Return (x, y) of the center of cell containing provided text 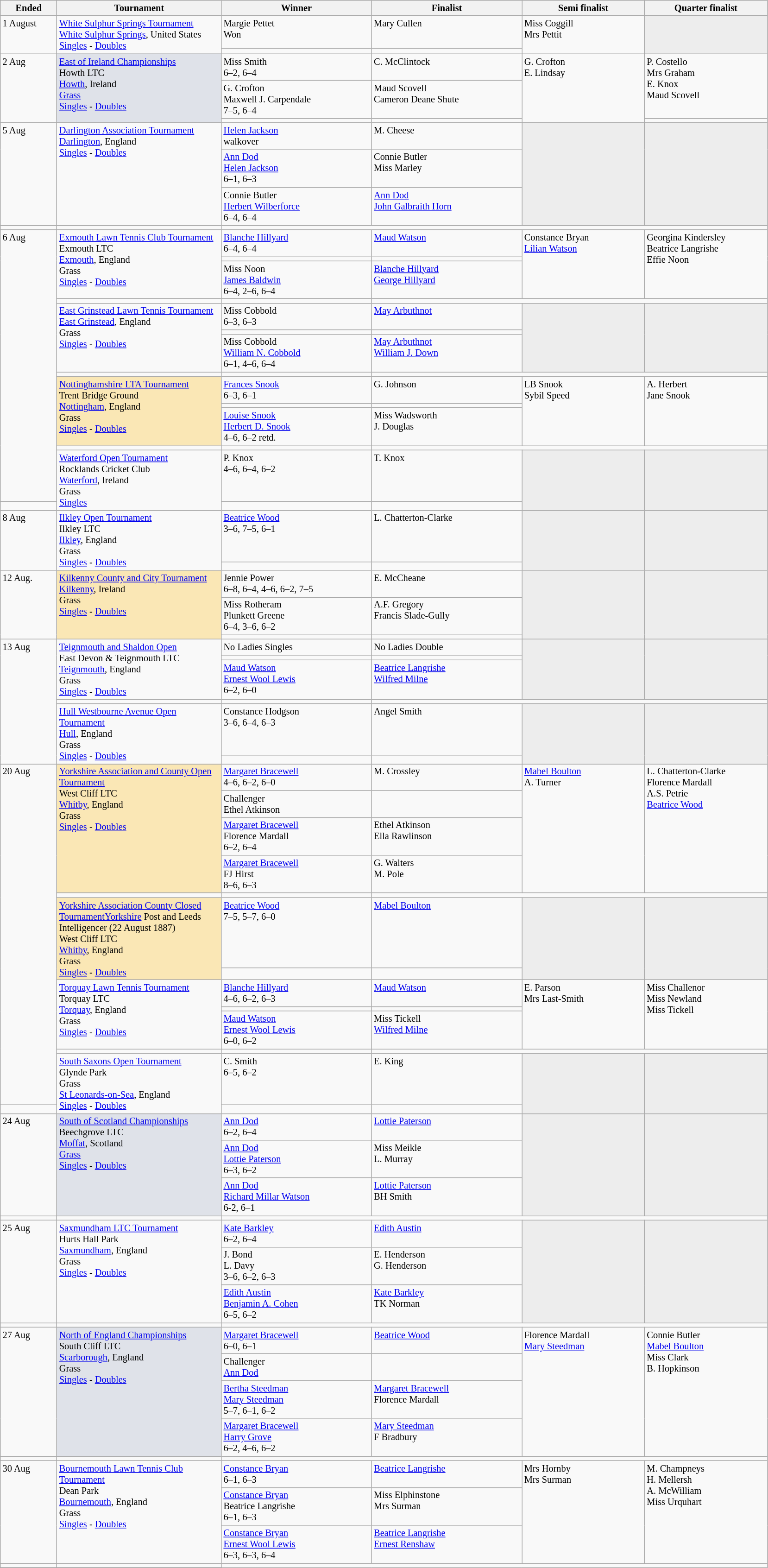
Margaret Bracewell Florence Mardall (447, 1399)
Finalist (447, 8)
Ann Dod6–2, 6–4 (296, 1127)
Miss Meikle L. Murray (447, 1159)
Margaret Bracewell FJ Hirst8–6, 6–3 (296, 874)
Miss Cobbold6–3, 6–3 (296, 316)
27 Aug (29, 1392)
G. Johnson (447, 390)
Tournament (139, 8)
Connie Butler Miss Marley (447, 168)
South Saxons Open TournamentGlynde ParkGrassSt Leonards-on-Sea, EnglandSingles - Doubles (139, 1083)
Lottie Paterson BH Smith (447, 1197)
T. Knox (447, 475)
Bournemouth Lawn Tennis Club Tournament Dean ParkBournemouth, England Grass Singles - Doubles (139, 1511)
Ethel Atkinson Ella Rawlinson (447, 836)
Margaret Bracewell Harry Grove6–2, 4–6, 6–2 (296, 1437)
Jennie Power 6–8, 6–4, 4–6, 6–2, 7–5 (296, 583)
Waterford Open TournamentRocklands Cricket ClubWaterford, IrelandGrassSingles (139, 480)
E. Henderson G. Henderson (447, 1266)
Mary Steedman F Bradbury (447, 1437)
Miss Cobbold William N. Cobbold6–1, 4–6, 6–4 (296, 353)
No Ladies Double (447, 647)
M. Champneys H. Mellersh A. McWilliam Miss Urquhart (706, 1511)
Margaret Bracewell 4–6, 6–2, 6–0 (296, 777)
6 Aug (29, 365)
North of England ChampionshipsSouth Cliff LTCScarborough, England GrassSingles - Doubles (139, 1392)
Kate Barkley TK Norman (447, 1304)
East of Ireland ChampionshipsHowth LTCHowth, IrelandGrassSingles - Doubles (139, 88)
Torquay Lawn Tennis TournamentTorquay LTCTorquay, EnglandGrassSingles - Doubles (139, 1014)
Kate Barkley6–2, 6–4 (296, 1233)
Quarter finalist (706, 8)
Constance Hodgson 3–6, 6–4, 6–3 (296, 729)
Ann Dod Lottie Paterson6–3, 6–2 (296, 1159)
LB Snook Sybil Speed (584, 411)
Beatrice Wood (447, 1340)
Edith Austin (447, 1233)
13 Aug (29, 702)
8 Aug (29, 540)
Mabel Boulton (447, 933)
Blanche Hillyard4–6, 6–2, 6–3 (296, 993)
Teignmouth and Shaldon Open East Devon & Teignmouth LTCTeignmouth, England GrassSingles - Doubles (139, 669)
Saxmundham LTC TournamentHurts Hall ParkSaxmundham, England GrassSingles - Doubles (139, 1271)
May Arbuthnot (447, 316)
C. McClintock (447, 67)
Mary Cullen (447, 32)
A.F. Gregory Francis Slade-Gully (447, 616)
Constance Bryan Ernest Wool Lewis 6–3, 6–3, 6–4 (296, 1544)
Helen Jacksonwalkover (296, 136)
No Ladies Singles (296, 647)
Louise Snook Herbert D. Snook4–6, 6–2 retd. (296, 427)
L. Chatterton-Clarke Florence Mardall A.S. Petrie Beatrice Wood (706, 828)
Georgina Kindersley Beatrice Langrishe Effie Noon (706, 264)
Florence Mardall Mary Steedman (584, 1392)
Constance Bryan Lilian Watson (584, 264)
Miss Wadsworth J. Douglas (447, 427)
G. Crofton E. Lindsay (584, 88)
Ilkley Open TournamentIlkley LTCIlkley, EnglandGrassSingles - Doubles (139, 540)
Hull Westbourne Avenue Open TournamentHull, EnglandGrassSingles - Doubles (139, 734)
Exmouth Lawn Tennis Club TournamentExmouth LTCExmouth, EnglandGrassSingles - Doubles (139, 264)
Maud Watson Ernest Wool Lewis6–0, 6–2 (296, 1030)
Margie Pettet Won (296, 32)
Constance Bryan6–1, 6–3 (296, 1474)
Semi finalist (584, 8)
Challenger Ethel Atkinson (296, 804)
M. Cheese (447, 136)
Beatrice Langrishe Wilfred Milne (447, 679)
E. King (447, 1079)
Challenger Ann Dod (296, 1367)
Connie Butler Herbert Wilberforce6–4, 6–4 (296, 206)
Margaret Bracewell Florence Mardall6–2, 6–4 (296, 836)
Ann Dod John Galbraith Horn (447, 206)
Miss Smith 6–2, 6–4 (296, 67)
Margaret Bracewell6–0, 6–1 (296, 1340)
A. Herbert Jane Snook (706, 411)
Winner (296, 8)
Ann Dod Richard Millar Watson6-2, 6–1 (296, 1197)
M. Crossley (447, 777)
Edith Austin Benjamin A. Cohen6–5, 6–2 (296, 1304)
Miss Challenor Miss Newland Miss Tickell (706, 1014)
G. Walters M. Pole (447, 874)
Frances Snook6–3, 6–1 (296, 390)
Lottie Paterson (447, 1127)
May Arbuthnot William J. Down (447, 353)
E. Parson Mrs Last-Smith (584, 1014)
20 Aug (29, 934)
Angel Smith (447, 729)
24 Aug (29, 1165)
Miss Elphinstone Mrs Surman (447, 1506)
Kilkenny County and City Tournament Kilkenny, IrelandGrass Singles - Doubles (139, 604)
C. Smith6–5, 6–2 (296, 1079)
Nottinghamshire LTA Tournament Trent Bridge GroundNottingham, EnglandGrass Singles - Doubles (139, 411)
Mabel Boulton A. Turner (584, 828)
Beatrice Langrishe (447, 1474)
Constance Bryan Beatrice Langrishe6–1, 6–3 (296, 1506)
Ended (29, 8)
30 Aug (29, 1511)
G. Crofton Maxwell J. Carpendale7–5, 6–4 (296, 99)
Miss Noon James Baldwin6–4, 2–6, 6–4 (296, 280)
Blanche Hillyard6–4, 6–4 (296, 243)
5 Aug (29, 174)
Yorkshire Association and County Open TournamentWest Cliff LTCWhitby, England Grass Singles - Doubles (139, 828)
12 Aug. (29, 604)
L. Chatterton-Clarke (447, 536)
Mrs Hornby Mrs Surman (584, 1511)
J. Bond L. Davy3–6, 6–2, 6–3 (296, 1266)
Darlington Association TournamentDarlington, EnglandSingles - Doubles (139, 174)
Miss Rotheram Plunkett Greene6–4, 3–6, 6–2 (296, 616)
Beatrice Wood7–5, 5–7, 6–0 (296, 933)
Connie Butler Mabel Boulton Miss Clark B. Hopkinson (706, 1392)
South of Scotland Championships Beechgrove LTCMoffat, ScotlandGrassSingles - Doubles (139, 1165)
E. McCheane (447, 583)
P. Knox4–6, 6–4, 6–2 (296, 475)
Miss Coggill Mrs Pettit (584, 35)
Miss Tickell Wilfred Milne (447, 1030)
25 Aug (29, 1271)
Maud Watson Ernest Wool Lewis6–2, 6–0 (296, 679)
P. Costello Mrs Graham E. Knox Maud Scovell (706, 86)
Beatrice Langrishe Ernest Renshaw (447, 1544)
Beatrice Wood3–6, 7–5, 6–1 (296, 536)
Maud Scovell Cameron Deane Shute (447, 99)
Bertha Steedman Mary Steedman5–7, 6–1, 6–2 (296, 1399)
1 August (29, 35)
2 Aug (29, 88)
White Sulphur Springs TournamentWhite Sulphur Springs, United StatesSingles - Doubles (139, 35)
Blanche Hillyard George Hillyard (447, 280)
Ann Dod Helen Jackson6–1, 6–3 (296, 168)
East Grinstead Lawn Tennis Tournament East Grinstead, England GrassSingles - Doubles (139, 337)
